For the text-containing cell, return its midpoint in [x, y] coordinate format. 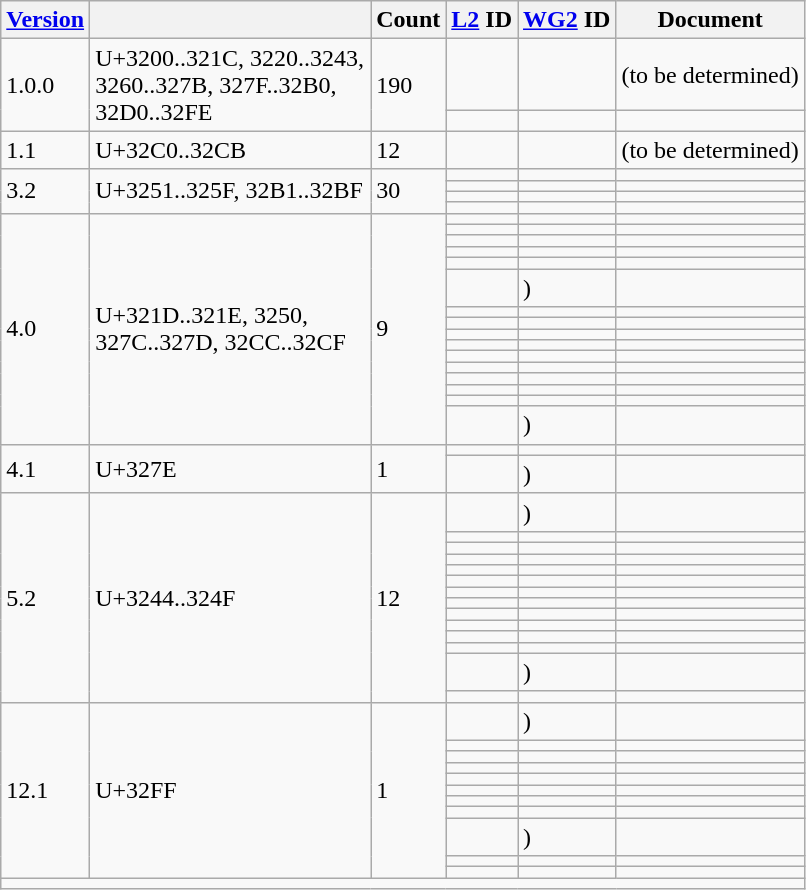
U+3200..321C, 3220..3243, 3260..327B, 327F..32B0, 32D0..32FE [230, 85]
4.0 [46, 328]
L2 ID [482, 20]
U+32C0..32CB [230, 150]
5.2 [46, 598]
3.2 [46, 191]
1.1 [46, 150]
U+327E [230, 468]
U+3251..325F, 32B1..32BF [230, 191]
U+32FF [230, 790]
Document [710, 20]
WG2 ID [567, 20]
12.1 [46, 790]
U+3244..324F [230, 598]
Count [408, 20]
Version [46, 20]
30 [408, 191]
1.0.0 [46, 85]
4.1 [46, 468]
9 [408, 328]
U+321D..321E, 3250, 327C..327D, 32CC..32CF [230, 328]
190 [408, 85]
